Pinpoint the cell where the given text exists, returning its [X, Y] midpoint coordinate. 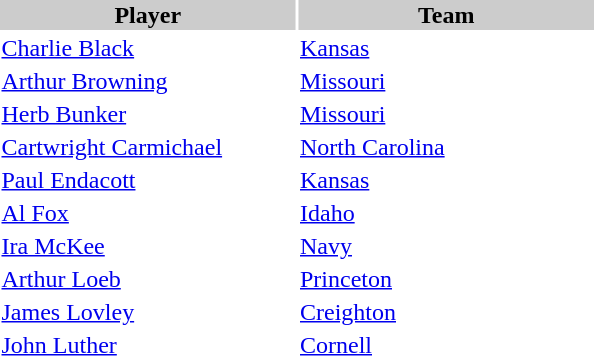
Princeton [446, 279]
James Lovley [148, 312]
Player [148, 15]
Arthur Browning [148, 81]
Arthur Loeb [148, 279]
Navy [446, 246]
Herb Bunker [148, 114]
Ira McKee [148, 246]
Idaho [446, 213]
Team [446, 15]
Cartwright Carmichael [148, 147]
North Carolina [446, 147]
Charlie Black [148, 48]
Paul Endacott [148, 180]
Al Fox [148, 213]
Creighton [446, 312]
